Output the [x, y] coordinate of the center of the cell containing the given text.  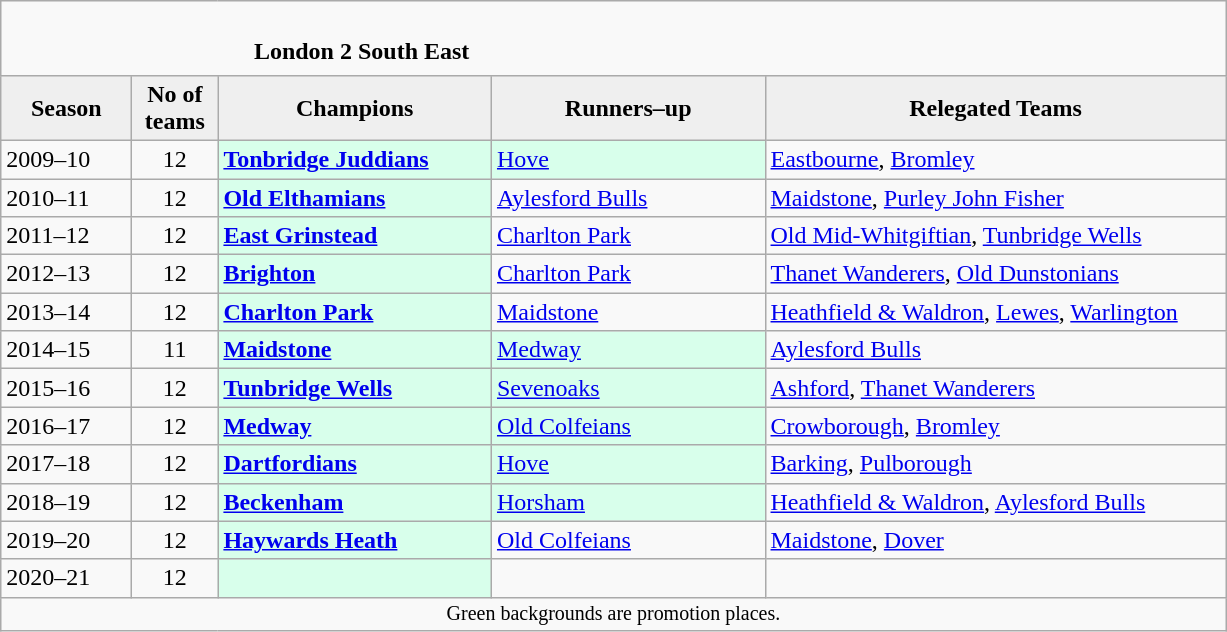
2017–18 [66, 464]
Season [66, 108]
Crowborough, Bromley [996, 426]
2009–10 [66, 159]
2020–21 [66, 578]
Horsham [628, 502]
Sevenoaks [628, 388]
Heathfield & Waldron, Lewes, Warlington [996, 312]
2010–11 [66, 197]
Brighton [355, 274]
East Grinstead [355, 236]
2011–12 [66, 236]
Haywards Heath [355, 540]
Beckenham [355, 502]
Barking, Pulborough [996, 464]
2015–16 [66, 388]
Old Mid-Whitgiftian, Tunbridge Wells [996, 236]
2013–14 [66, 312]
Tonbridge Juddians [355, 159]
2018–19 [66, 502]
Green backgrounds are promotion places. [614, 614]
2016–17 [66, 426]
2019–20 [66, 540]
Tunbridge Wells [355, 388]
Dartfordians [355, 464]
Old Elthamians [355, 197]
Runners–up [628, 108]
Relegated Teams [996, 108]
Thanet Wanderers, Old Dunstonians [996, 274]
11 [175, 350]
Ashford, Thanet Wanderers [996, 388]
2012–13 [66, 274]
Champions [355, 108]
Heathfield & Waldron, Aylesford Bulls [996, 502]
2014–15 [66, 350]
No of teams [175, 108]
Eastbourne, Bromley [996, 159]
Maidstone, Dover [996, 540]
Maidstone, Purley John Fisher [996, 197]
